Determine the [x, y] coordinate at the center of the cell enclosing the given text.  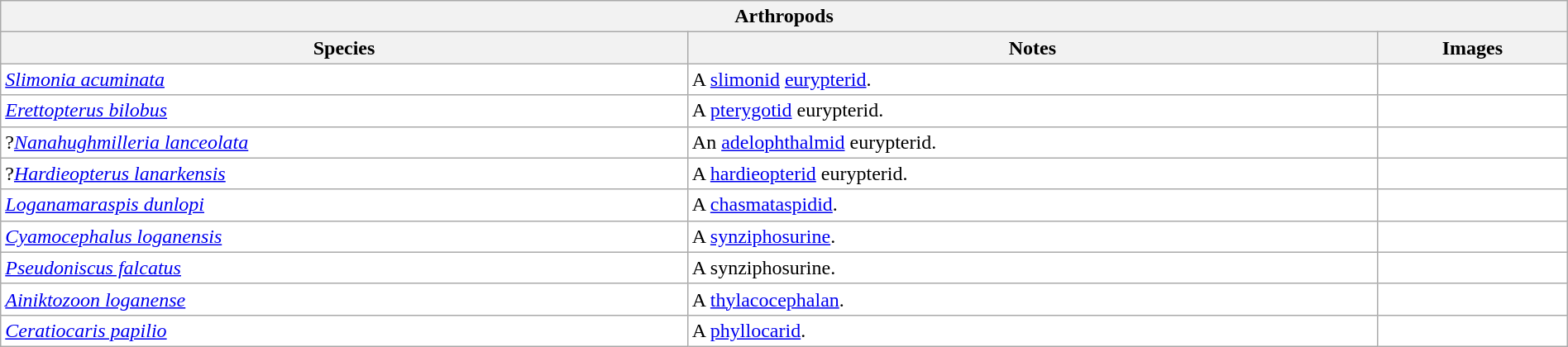
A hardieopterid eurypterid. [1032, 173]
Notes [1032, 48]
?Nanahughmilleria lanceolata [344, 142]
Loganamaraspis dunlopi [344, 205]
Ceratiocaris papilio [344, 330]
?Hardieopterus lanarkensis [344, 173]
Cyamocephalus loganensis [344, 236]
A chasmataspidid. [1032, 205]
Pseudoniscus falcatus [344, 268]
A thylacocephalan. [1032, 299]
Slimonia acuminata [344, 79]
Erettopterus bilobus [344, 111]
A phyllocarid. [1032, 330]
An adelophthalmid eurypterid. [1032, 142]
Species [344, 48]
A slimonid eurypterid. [1032, 79]
Arthropods [784, 17]
Images [1472, 48]
A pterygotid eurypterid. [1032, 111]
Ainiktozoon loganense [344, 299]
